Provide the [X, Y] coordinate of the cell's center where the given text is located.  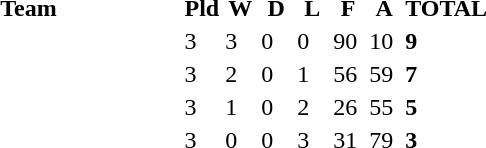
59 [384, 74]
26 [348, 107]
56 [348, 74]
10 [384, 41]
90 [348, 41]
55 [384, 107]
